Identify which cell holds the provided text, then report its (x, y) central coordinate. 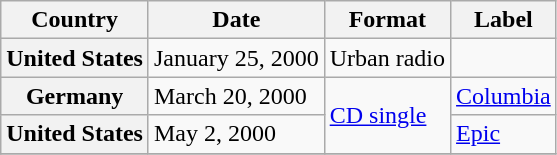
Country (75, 20)
CD single (387, 115)
Urban radio (387, 58)
Germany (75, 96)
Format (387, 20)
Epic (504, 134)
January 25, 2000 (236, 58)
March 20, 2000 (236, 96)
Label (504, 20)
Columbia (504, 96)
Date (236, 20)
May 2, 2000 (236, 134)
